Return the (x, y) coordinate for the center point of the cell that contains the specified text.  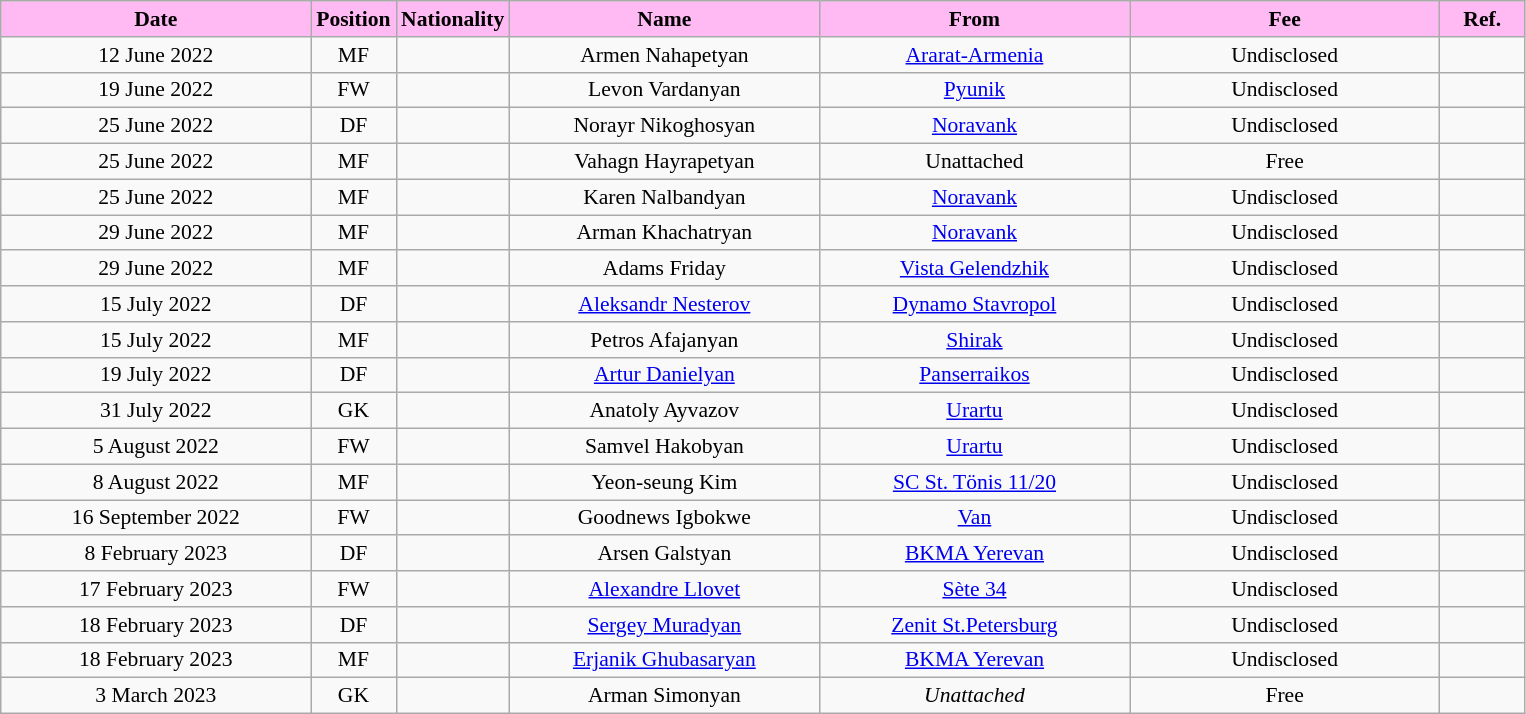
Alexandre Llovet (664, 589)
12 June 2022 (156, 55)
Samvel Hakobyan (664, 447)
31 July 2022 (156, 411)
Date (156, 19)
Petros Afajanyan (664, 340)
Vista Gelendzhik (974, 269)
From (974, 19)
16 September 2022 (156, 518)
Shirak (974, 340)
Aleksandr Nesterov (664, 304)
Anatoly Ayvazov (664, 411)
3 March 2023 (156, 696)
17 February 2023 (156, 589)
Adams Friday (664, 269)
Nationality (452, 19)
Arman Khachatryan (664, 233)
Ararat-Armenia (974, 55)
Armen Nahapetyan (664, 55)
19 July 2022 (156, 375)
Pyunik (974, 90)
5 August 2022 (156, 447)
Artur Danielyan (664, 375)
Name (664, 19)
Panserraikos (974, 375)
Dynamo Stavropol (974, 304)
8 February 2023 (156, 554)
Sergey Muradyan (664, 625)
Arman Simonyan (664, 696)
Erjanik Ghubasaryan (664, 660)
Norayr Nikoghosyan (664, 126)
SC St. Tönis 11/20 (974, 482)
19 June 2022 (156, 90)
Levon Vardanyan (664, 90)
Position (354, 19)
Karen Nalbandyan (664, 197)
Ref. (1482, 19)
Goodnews Igbokwe (664, 518)
Fee (1285, 19)
Sète 34 (974, 589)
Van (974, 518)
Zenit St.Petersburg (974, 625)
Yeon-seung Kim (664, 482)
8 August 2022 (156, 482)
Vahagn Hayrapetyan (664, 162)
Arsen Galstyan (664, 554)
